Search for the cell housing the specified text and yield its [x, y] center coordinate. 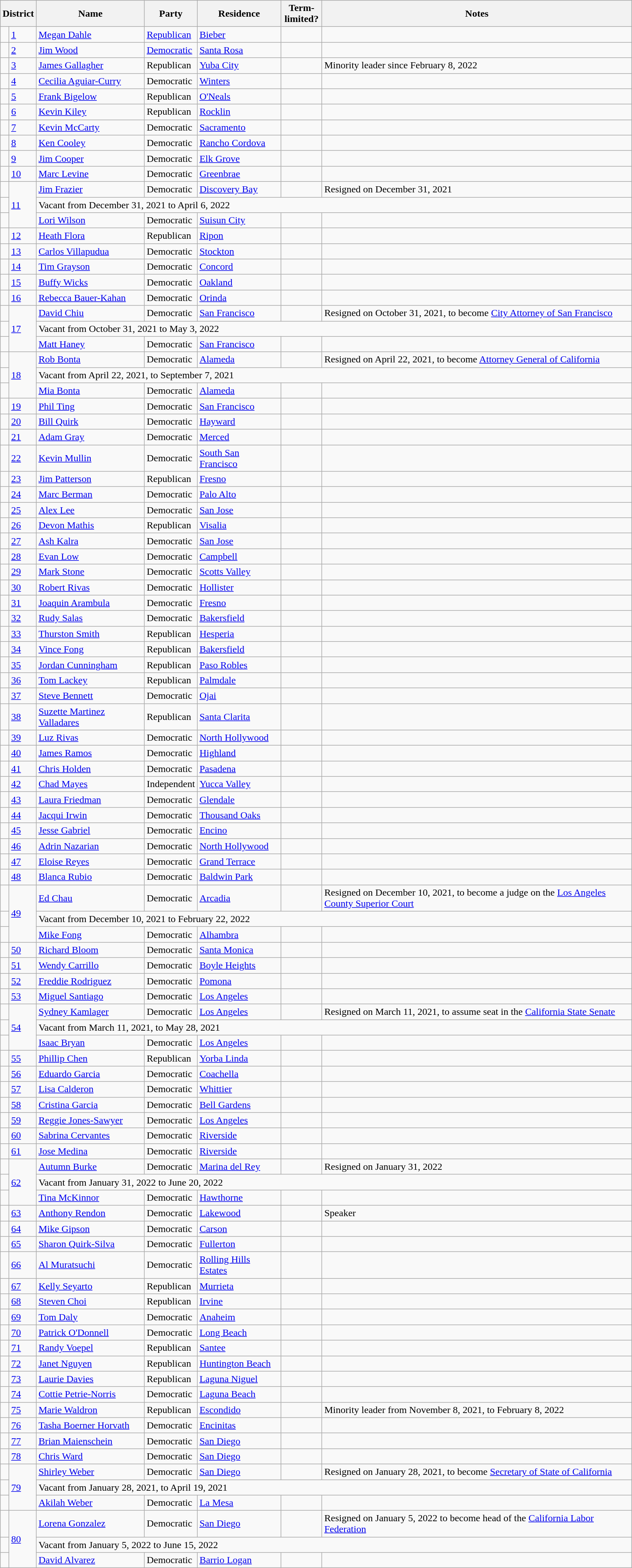
42 [23, 784]
Rolling Hills Estates [239, 1265]
Vacant from March 11, 2021, to May 28, 2021 [334, 1027]
Coachella [239, 1074]
70 [23, 1332]
Hawthorne [239, 1197]
Randy Voepel [90, 1348]
Tom Lackey [90, 680]
64 [23, 1229]
Marie Waldron [90, 1410]
Resigned on December 31, 2021 [477, 189]
Kevin Mullin [90, 458]
Phil Ting [90, 406]
Vacant from April 22, 2021, to September 7, 2021 [334, 375]
Paso Robles [239, 665]
Megan Dahle [90, 35]
60 [23, 1136]
Baldwin Park [239, 877]
Pomona [239, 981]
Laguna Niguel [239, 1379]
20 [23, 421]
Grand Terrace [239, 861]
Santa Monica [239, 950]
Vacant from December 10, 2021 to February 22, 2022 [334, 919]
Laurie Davies [90, 1379]
Ash Kalra [90, 541]
Buffy Wicks [90, 282]
La Mesa [239, 1503]
Jordan Cunningham [90, 665]
Akilah Weber [90, 1503]
11 [23, 205]
Arcadia [239, 898]
43 [23, 800]
Richard Bloom [90, 950]
Mia Bonta [90, 390]
Blanca Rubio [90, 877]
Jim Cooper [90, 158]
Adrin Nazarian [90, 846]
Escondido [239, 1410]
Residence [239, 14]
27 [23, 541]
35 [23, 665]
Ojai [239, 696]
Chris Ward [90, 1456]
47 [23, 861]
Thousand Oaks [239, 815]
Rebecca Bauer-Kahan [90, 298]
40 [23, 753]
63 [23, 1213]
Santee [239, 1348]
Mike Fong [90, 934]
Marina del Rey [239, 1167]
Murrieta [239, 1286]
Encino [239, 831]
Hesperia [239, 634]
Kevin Kiley [90, 112]
Cristina Garcia [90, 1105]
19 [23, 406]
Resigned on January 5, 2022 to become head of the California Labor Federation [477, 1524]
75 [23, 1410]
69 [23, 1317]
Mike Gipson [90, 1229]
Frank Bigelow [90, 96]
Tina McKinnor [90, 1197]
Marc Berman [90, 495]
Tom Daly [90, 1317]
Pasadena [239, 769]
Ed Chau [90, 898]
Stockton [239, 251]
Joaquin Arambula [90, 603]
Minority leader from November 8, 2021, to February 8, 2022 [477, 1410]
Autumn Burke [90, 1167]
Merced [239, 437]
10 [23, 174]
Barrio Logan [239, 1560]
Yorba Linda [239, 1058]
Name [90, 14]
Elk Grove [239, 158]
Lori Wilson [90, 220]
38 [23, 717]
Vince Fong [90, 649]
Bieber [239, 35]
Heath Flora [90, 236]
Anthony Rendon [90, 1213]
Ripon [239, 236]
48 [23, 877]
18 [23, 375]
Suzette Martinez Valladares [90, 717]
Lorena Gonzalez [90, 1524]
Kevin McCarty [90, 127]
41 [23, 769]
Mark Stone [90, 572]
37 [23, 696]
Ken Cooley [90, 143]
Resigned on April 22, 2021, to become Attorney General of California [477, 360]
73 [23, 1379]
34 [23, 649]
Vacant from January 5, 2022 to June 15, 2022 [334, 1545]
David Alvarez [90, 1560]
Resigned on December 10, 2021, to become a judge on the Los Angeles County Superior Court [477, 898]
Sharon Quirk-Silva [90, 1244]
46 [23, 846]
Chad Mayes [90, 784]
Sacramento [239, 127]
5 [23, 96]
61 [23, 1151]
Janet Nguyen [90, 1363]
Palo Alto [239, 495]
Carson [239, 1229]
77 [23, 1441]
Jacqui Irwin [90, 815]
Chris Holden [90, 769]
Brian Maienschein [90, 1441]
54 [23, 1027]
Hayward [239, 421]
Al Muratsuchi [90, 1265]
8 [23, 143]
79 [23, 1487]
Whittier [239, 1089]
Winters [239, 81]
Kelly Seyarto [90, 1286]
Santa Rosa [239, 50]
Irvine [239, 1302]
9 [23, 158]
6 [23, 112]
Robert Rivas [90, 587]
Thurston Smith [90, 634]
District [18, 14]
Resigned on January 31, 2022 [477, 1167]
68 [23, 1302]
52 [23, 981]
Jesse Gabriel [90, 831]
Greenbrae [239, 174]
Long Beach [239, 1332]
Vacant from December 31, 2021 to April 6, 2022 [334, 205]
Palmdale [239, 680]
Matt Haney [90, 344]
30 [23, 587]
Santa Clarita [239, 717]
Yucca Valley [239, 784]
Huntington Beach [239, 1363]
74 [23, 1394]
56 [23, 1074]
33 [23, 634]
Rancho Cordova [239, 143]
Laura Friedman [90, 800]
Visalia [239, 526]
Bill Quirk [90, 421]
7 [23, 127]
55 [23, 1058]
17 [23, 329]
71 [23, 1348]
Glendale [239, 800]
32 [23, 618]
Marc Levine [90, 174]
Isaac Bryan [90, 1043]
Orinda [239, 298]
Devon Mathis [90, 526]
Highland [239, 753]
Independent [171, 784]
Party [171, 14]
Resigned on March 11, 2021, to assume seat in the California State Senate [477, 1012]
Jose Medina [90, 1151]
76 [23, 1425]
Lisa Calderon [90, 1089]
13 [23, 251]
23 [23, 479]
Alhambra [239, 934]
Eloise Reyes [90, 861]
16 [23, 298]
28 [23, 556]
Oakland [239, 282]
James Gallagher [90, 65]
Sabrina Cervantes [90, 1136]
Scotts Valley [239, 572]
50 [23, 950]
Laguna Beach [239, 1394]
Eduardo Garcia [90, 1074]
80 [23, 1539]
Anaheim [239, 1317]
Carlos Villapudua [90, 251]
Resigned on January 28, 2021, to become Secretary of State of California [477, 1472]
Yuba City [239, 65]
2 [23, 50]
Tasha Boerner Horvath [90, 1425]
12 [23, 236]
Adam Gray [90, 437]
53 [23, 997]
1 [23, 35]
22 [23, 458]
Luz Rivas [90, 738]
66 [23, 1265]
15 [23, 282]
65 [23, 1244]
58 [23, 1105]
Fullerton [239, 1244]
Vacant from October 31, 2021 to May 3, 2022 [334, 329]
Jim Wood [90, 50]
14 [23, 267]
Campbell [239, 556]
59 [23, 1120]
Steve Bennett [90, 696]
Patrick O'Donnell [90, 1332]
Freddie Rodriguez [90, 981]
Rob Bonta [90, 360]
Boyle Heights [239, 965]
31 [23, 603]
Notes [477, 14]
24 [23, 495]
David Chiu [90, 313]
Jim Frazier [90, 189]
Concord [239, 267]
Wendy Carrillo [90, 965]
Alex Lee [90, 510]
Jim Patterson [90, 479]
21 [23, 437]
3 [23, 65]
36 [23, 680]
James Ramos [90, 753]
44 [23, 815]
Speaker [477, 1213]
67 [23, 1286]
O'Neals [239, 96]
Miguel Santiago [90, 997]
Hollister [239, 587]
Vacant from January 31, 2022 to June 20, 2022 [334, 1182]
Minority leader since February 8, 2022 [477, 65]
4 [23, 81]
Shirley Weber [90, 1472]
Phillip Chen [90, 1058]
Rocklin [239, 112]
78 [23, 1456]
49 [23, 914]
Rudy Salas [90, 618]
39 [23, 738]
29 [23, 572]
Term-limited? [302, 14]
Resigned on October 31, 2021, to become City Attorney of San Francisco [477, 313]
26 [23, 526]
Evan Low [90, 556]
Tim Grayson [90, 267]
51 [23, 965]
Discovery Bay [239, 189]
72 [23, 1363]
62 [23, 1182]
Sydney Kamlager [90, 1012]
South San Francisco [239, 458]
Cottie Petrie-Norris [90, 1394]
Lakewood [239, 1213]
Suisun City [239, 220]
45 [23, 831]
Bell Gardens [239, 1105]
Vacant from January 28, 2021, to April 19, 2021 [334, 1487]
Reggie Jones-Sawyer [90, 1120]
57 [23, 1089]
25 [23, 510]
Steven Choi [90, 1302]
Encinitas [239, 1425]
Cecilia Aguiar-Curry [90, 81]
